Return [x, y] of the center of cell containing provided text 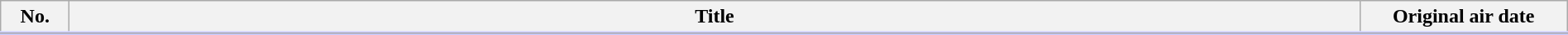
Title [715, 17]
No. [35, 17]
Original air date [1464, 17]
